Return the (x, y) coordinate for the center point of the cell that contains the specified text.  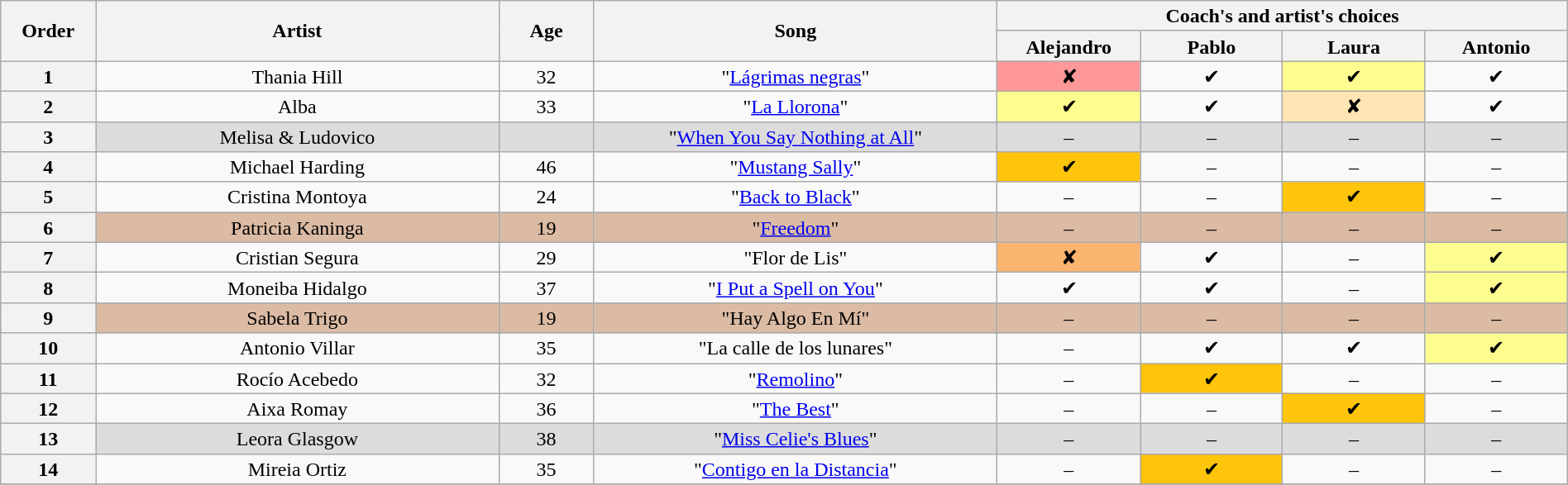
Cristian Segura (298, 258)
Alejandro (1068, 46)
13 (48, 440)
1 (48, 76)
Rocío Acebedo (298, 378)
"Freedom" (796, 228)
Sabela Trigo (298, 317)
Song (796, 31)
"Mustang Sally" (796, 167)
Michael Harding (298, 167)
"Back to Black" (796, 197)
Cristina Montoya (298, 197)
37 (546, 288)
2 (48, 106)
Artist (298, 31)
"The Best" (796, 408)
Age (546, 31)
Coach's and artist's choices (1283, 17)
5 (48, 197)
"La Llorona" (796, 106)
9 (48, 317)
36 (546, 408)
"Hay Algo En Mí" (796, 317)
38 (546, 440)
46 (546, 167)
Aixa Romay (298, 408)
Melisa & Ludovico (298, 137)
Alba (298, 106)
Mireia Ortiz (298, 469)
"La calle de los lunares" (796, 349)
10 (48, 349)
8 (48, 288)
"Miss Celie's Blues" (796, 440)
14 (48, 469)
"Lágrimas negras" (796, 76)
12 (48, 408)
3 (48, 137)
33 (546, 106)
11 (48, 378)
Antonio Villar (298, 349)
Order (48, 31)
Antonio (1496, 46)
"I Put a Spell on You" (796, 288)
4 (48, 167)
"Flor de Lis" (796, 258)
"Remolino" (796, 378)
Patricia Kaninga (298, 228)
7 (48, 258)
Laura (1354, 46)
24 (546, 197)
Thania Hill (298, 76)
29 (546, 258)
Moneiba Hidalgo (298, 288)
Pablo (1212, 46)
6 (48, 228)
Leora Glasgow (298, 440)
"When You Say Nothing at All" (796, 137)
"Contigo en la Distancia" (796, 469)
